Determine the [x, y] coordinate at the center of the cell enclosing the given text.  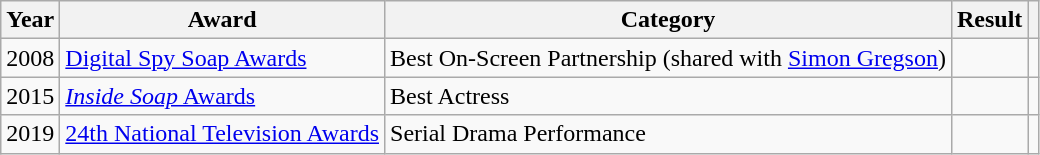
Serial Drama Performance [668, 134]
2019 [30, 134]
2015 [30, 96]
Inside Soap Awards [222, 96]
2008 [30, 58]
Category [668, 20]
Best Actress [668, 96]
Best On-Screen Partnership (shared with Simon Gregson) [668, 58]
Result [989, 20]
Year [30, 20]
24th National Television Awards [222, 134]
Digital Spy Soap Awards [222, 58]
Award [222, 20]
